Identify which cell holds the provided text, then report its (x, y) central coordinate. 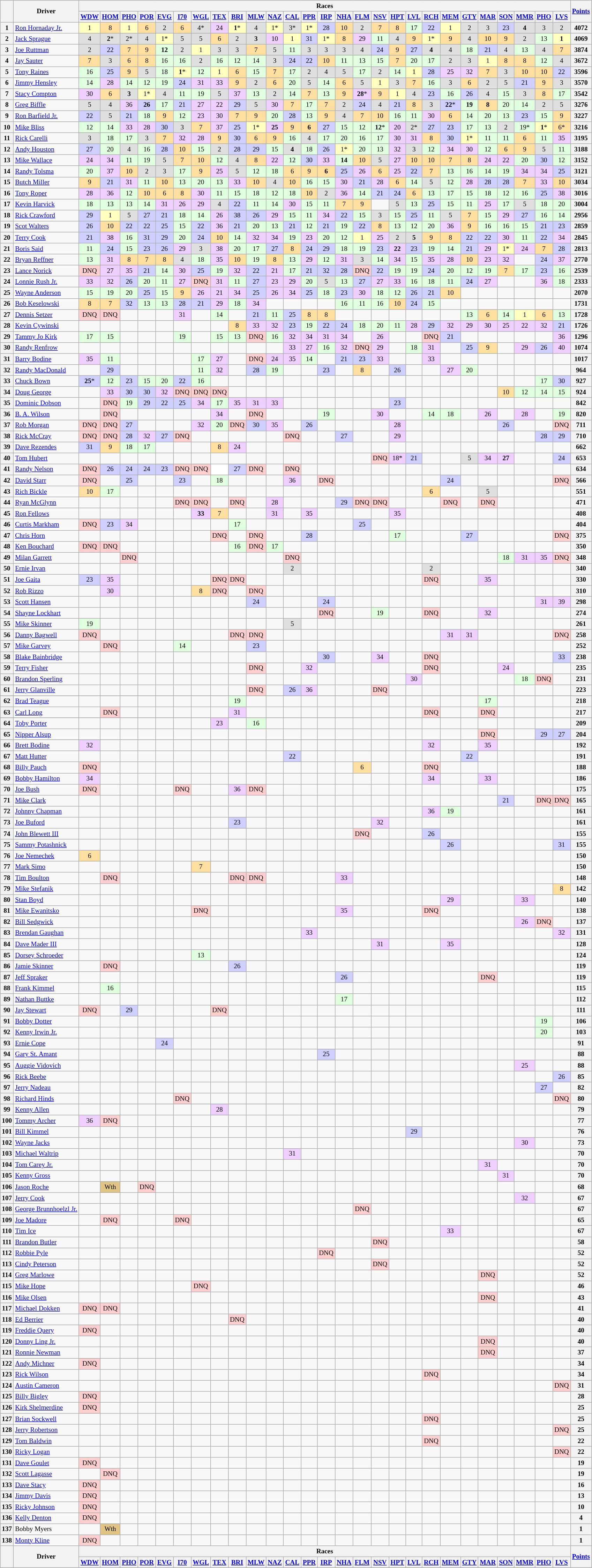
186 (581, 778)
404 (581, 525)
Kenny Irwin Jr. (46, 1032)
471 (581, 502)
Ernie Cope (46, 1044)
19* (525, 127)
Kevin Cywinski (46, 326)
223 (581, 690)
Ricky Johnson (46, 1507)
Tony Roper (46, 193)
Tommy Archer (46, 1121)
Donny Ling Jr. (46, 1342)
Ken Bouchard (46, 547)
Kevin Harvick (46, 204)
2770 (581, 260)
81 (7, 911)
87 (7, 977)
22* (450, 105)
217 (581, 712)
Andy Michner (46, 1364)
310 (581, 591)
135 (7, 1507)
127 (7, 1419)
Bryan Reffner (46, 260)
204 (581, 734)
Dominic Dobson (46, 403)
Rob Rizzo (46, 591)
Jay Sauter (46, 61)
59 (7, 668)
2859 (581, 226)
Austin Cameron (46, 1386)
Toby Porter (46, 723)
Randy Tolsma (46, 171)
61 (7, 690)
83 (7, 933)
Lonnie Rush Jr. (46, 282)
99 (7, 1110)
66 (7, 745)
108 (7, 1209)
John Blewett III (46, 834)
Boris Said (46, 249)
134 (7, 1496)
101 (7, 1132)
Rick Carelli (46, 138)
820 (581, 414)
110 (7, 1231)
710 (581, 436)
261 (581, 624)
18* (398, 458)
375 (581, 536)
3195 (581, 138)
Jimmy Hensley (46, 83)
175 (581, 790)
927 (581, 381)
Rick Wilson (46, 1375)
74 (7, 834)
209 (581, 723)
78 (7, 878)
126 (7, 1408)
Brian Sockwell (46, 1419)
117 (7, 1308)
3596 (581, 72)
92 (7, 1032)
Ricky Logan (46, 1452)
Greg Biffle (46, 105)
551 (581, 492)
44 (7, 502)
1017 (581, 359)
Joe Buford (46, 823)
218 (581, 701)
Bob Keselowski (46, 304)
Jack Sprague (46, 39)
96 (7, 1077)
113 (7, 1264)
Bobby Myers (46, 1529)
129 (7, 1441)
Carl Long (46, 712)
Johnny Chapman (46, 812)
238 (581, 657)
235 (581, 668)
David Starr (46, 480)
Dorsey Schroeder (46, 955)
Kelly Denton (46, 1518)
Ronnie Newman (46, 1353)
2070 (581, 293)
Joe Ruttman (46, 50)
Curtis Markham (46, 525)
Terry Cook (46, 238)
54 (7, 613)
Michael Dokken (46, 1308)
100 (7, 1121)
3216 (581, 127)
Tom Baldwin (46, 1441)
Scott Lagasse (46, 1474)
116 (7, 1297)
25* (89, 381)
Billy Bigley (46, 1397)
148 (581, 878)
Bobby Dotter (46, 1021)
1731 (581, 304)
842 (581, 403)
634 (581, 469)
Tim Boulton (46, 878)
89 (7, 999)
3121 (581, 171)
93 (7, 1044)
Jerry Glanville (46, 690)
97 (7, 1088)
Brad Teague (46, 701)
330 (581, 580)
348 (581, 558)
Scot Walters (46, 226)
2845 (581, 238)
42 (7, 480)
75 (7, 845)
Tom Carey Jr. (46, 1165)
114 (7, 1275)
Nipper Alsup (46, 734)
191 (581, 756)
Wayne Jacks (46, 1143)
102 (7, 1143)
Nathan Buttke (46, 999)
63 (7, 712)
142 (581, 889)
95 (7, 1066)
Blake Bainbridge (46, 657)
350 (581, 547)
Ryan McGlynn (46, 502)
Sammy Potashnick (46, 845)
3570 (581, 83)
Jeff Spraker (46, 977)
Ernie Irvan (46, 569)
662 (581, 447)
Rich Bickle (46, 492)
47 (7, 536)
Bill Kimmel (46, 1132)
51 (7, 580)
3672 (581, 61)
Mike Olsen (46, 1297)
Shayne Lockhart (46, 613)
Danny Bagwell (46, 635)
2539 (581, 271)
Mike Hope (46, 1286)
Brandon Butler (46, 1242)
12* (380, 127)
Stacy Compton (46, 94)
84 (7, 944)
136 (7, 1518)
118 (7, 1320)
Joe Bush (46, 790)
Chris Horn (46, 536)
72 (7, 812)
3227 (581, 116)
57 (7, 646)
188 (581, 768)
3* (292, 28)
1074 (581, 348)
Ed Berrier (46, 1320)
Ron Barfield Jr. (46, 116)
3152 (581, 160)
Dave Rezendes (46, 447)
86 (7, 966)
Dennis Setzer (46, 315)
105 (7, 1176)
133 (7, 1485)
Dave Goulet (46, 1463)
964 (581, 370)
Terry Fisher (46, 668)
Randy Renfrow (46, 348)
Freddie Query (46, 1330)
Mike Garvey (46, 646)
55 (7, 624)
Greg Marlowe (46, 1275)
1728 (581, 315)
Cindy Peterson (46, 1264)
62 (7, 701)
Mark Simo (46, 867)
2333 (581, 282)
Frank Kimmel (46, 988)
924 (581, 392)
258 (581, 635)
53 (7, 602)
109 (7, 1220)
192 (581, 745)
Jason Roche (46, 1187)
3542 (581, 94)
Mike Ewanitsko (46, 911)
Rick Beebe (46, 1077)
2956 (581, 216)
Richard Hinds (46, 1099)
107 (7, 1198)
2813 (581, 249)
Scott Hansen (46, 602)
123 (7, 1375)
132 (7, 1474)
Billy Pauch (46, 768)
125 (7, 1397)
3188 (581, 149)
1726 (581, 326)
Jamie Skinner (46, 966)
Mike Stefanik (46, 889)
408 (581, 514)
Mike Skinner (46, 624)
Jimmy Davis (46, 1496)
Andy Houston (46, 149)
98 (7, 1099)
60 (7, 679)
3874 (581, 50)
Joe Nemechek (46, 856)
Milan Garrett (46, 558)
B. A. Wilson (46, 414)
George Brunnhoelzl Jr. (46, 1209)
Randy Nelson (46, 469)
Jay Stewart (46, 1010)
120 (7, 1342)
130 (7, 1452)
340 (581, 569)
566 (581, 480)
Kenny Gross (46, 1176)
Brandon Sperling (46, 679)
Jerry Robertson (46, 1430)
231 (581, 679)
Mike Wallace (46, 160)
3016 (581, 193)
3276 (581, 105)
Chuck Bown (46, 381)
64 (7, 723)
Joe Gaita (46, 580)
653 (581, 458)
711 (581, 425)
Bill Sedgwick (46, 922)
Mike Clark (46, 801)
Randy MacDonald (46, 370)
94 (7, 1054)
104 (7, 1165)
50 (7, 569)
Tony Raines (46, 72)
Dave Stacy (46, 1485)
Tammy Jo Kirk (46, 337)
Dave Mader III (46, 944)
56 (7, 635)
Bobby Hamilton (46, 778)
90 (7, 1010)
1296 (581, 337)
Kenny Allen (46, 1110)
3004 (581, 204)
48 (7, 547)
Matt Hutter (46, 756)
Barry Bodine (46, 359)
Wayne Anderson (46, 293)
252 (581, 646)
71 (7, 801)
Robbie Pyle (46, 1253)
Auggie Vidovich (46, 1066)
Lance Norick (46, 271)
Kirk Shelmerdine (46, 1408)
140 (581, 900)
Joe Madore (46, 1220)
Rob Morgan (46, 425)
Rick Crawford (46, 216)
274 (581, 613)
121 (7, 1353)
Michael Waltrip (46, 1154)
Gary St. Amant (46, 1054)
4069 (581, 39)
3034 (581, 182)
Jerry Nadeau (46, 1088)
Brett Bodine (46, 745)
Jerry Cook (46, 1198)
122 (7, 1364)
Tom Hubert (46, 458)
Ron Hornaday Jr. (46, 28)
28* (362, 94)
298 (581, 602)
45 (7, 514)
Brendan Gaughan (46, 933)
49 (7, 558)
Ron Fellows (46, 514)
4072 (581, 28)
Mike Bliss (46, 127)
Rick McCray (46, 436)
6* (562, 127)
Monty Kline (46, 1540)
69 (7, 778)
Stan Boyd (46, 900)
4* (201, 28)
Doug George (46, 392)
Butch Miller (46, 182)
165 (581, 801)
Tim Ice (46, 1231)
